Search for the cell housing the specified text and yield its [x, y] center coordinate. 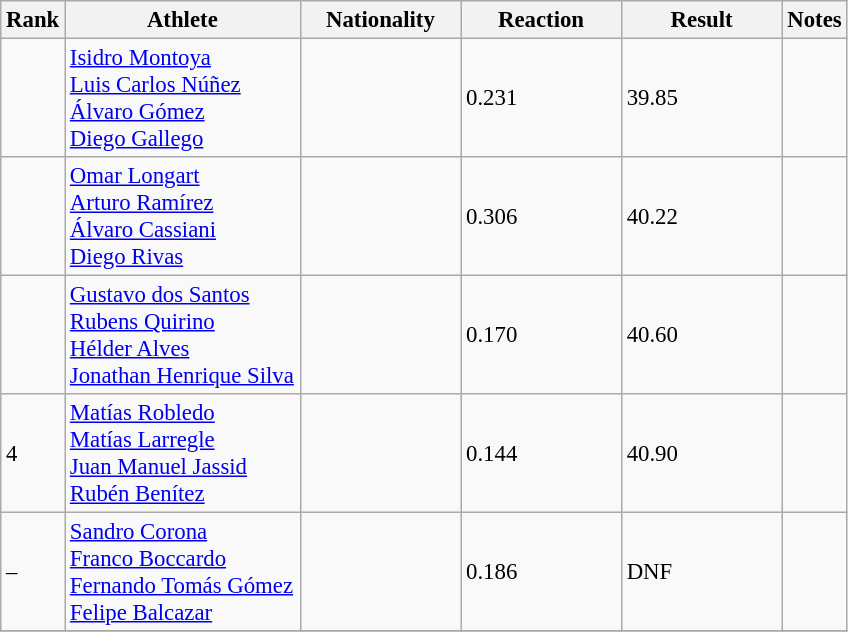
39.85 [702, 98]
Isidro MontoyaLuis Carlos NúñezÁlvaro GómezDiego Gallego [183, 98]
0.170 [542, 336]
Gustavo dos SantosRubens QuirinoHélder AlvesJonathan Henrique Silva [183, 336]
Rank [33, 20]
Sandro CoronaFranco BoccardoFernando Tomás GómezFelipe Balcazar [183, 572]
0.231 [542, 98]
Reaction [542, 20]
0.186 [542, 572]
40.22 [702, 216]
0.144 [542, 454]
Nationality [380, 20]
Matías RobledoMatías LarregleJuan Manuel JassidRubén Benítez [183, 454]
4 [33, 454]
0.306 [542, 216]
Athlete [183, 20]
40.90 [702, 454]
DNF [702, 572]
40.60 [702, 336]
Result [702, 20]
– [33, 572]
Notes [814, 20]
Omar LongartArturo RamírezÁlvaro CassianiDiego Rivas [183, 216]
